From the cell containing the given text, extract its center point as [x, y] coordinate. 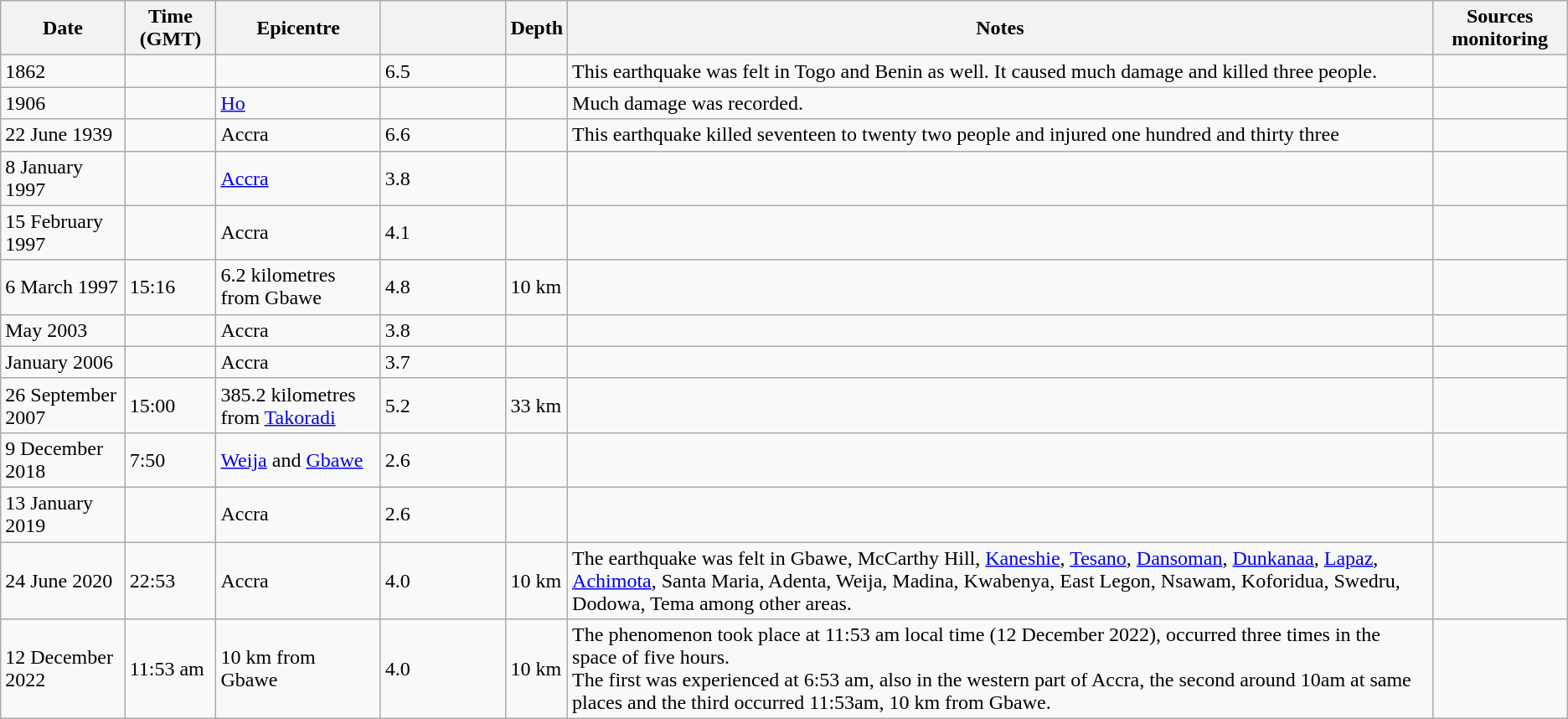
385.2 kilometres from Takoradi [298, 406]
13 January 2019 [63, 515]
Ho [298, 103]
Sources monitoring [1499, 28]
15:16 [171, 287]
6 March 1997 [63, 287]
Weija and Gbawe [298, 459]
Date [63, 28]
12 December 2022 [63, 669]
4.8 [443, 287]
4.1 [443, 233]
May 2003 [63, 330]
26 September 2007 [63, 406]
33 km [537, 406]
Epicentre [298, 28]
8 January 1997 [63, 178]
Depth [537, 28]
Notes [1000, 28]
6.6 [443, 135]
This earthquake killed seventeen to twenty two people and injured one hundred and thirty three [1000, 135]
6.5 [443, 71]
This earthquake was felt in Togo and Benin as well. It caused much damage and killed three people. [1000, 71]
January 2006 [63, 362]
3.7 [443, 362]
Time (GMT) [171, 28]
15 February 1997 [63, 233]
5.2 [443, 406]
15:00 [171, 406]
1862 [63, 71]
Much damage was recorded. [1000, 103]
7:50 [171, 459]
9 December 2018 [63, 459]
10 km from Gbawe [298, 669]
1906 [63, 103]
24 June 2020 [63, 580]
6.2 kilometres from Gbawe [298, 287]
11:53 am [171, 669]
22 June 1939 [63, 135]
22:53 [171, 580]
